Search for the cell housing the specified text and yield its [X, Y] center coordinate. 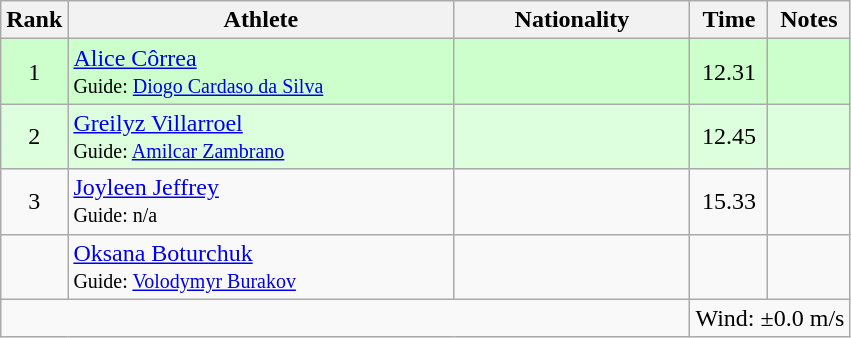
15.33 [729, 202]
Joyleen JeffreyGuide: n/a [261, 202]
2 [34, 136]
3 [34, 202]
Time [729, 20]
1 [34, 72]
Athlete [261, 20]
Alice CôrreaGuide: Diogo Cardaso da Silva [261, 72]
12.31 [729, 72]
Nationality [572, 20]
Oksana BoturchukGuide: Volodymyr Burakov [261, 266]
Rank [34, 20]
12.45 [729, 136]
Greilyz VillarroelGuide: Amilcar Zambrano [261, 136]
Wind: ±0.0 m/s [770, 318]
Notes [809, 20]
